Return [X, Y] of the center of cell containing provided text 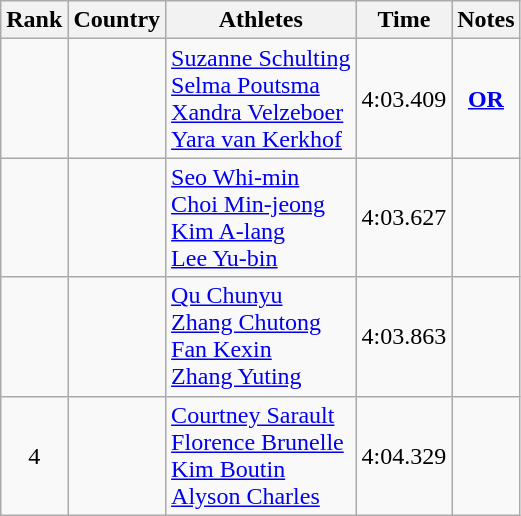
4:03.409 [404, 98]
4:03.863 [404, 336]
Country [117, 20]
Notes [486, 20]
Athletes [261, 20]
Qu ChunyuZhang ChutongFan KexinZhang Yuting [261, 336]
4:04.329 [404, 456]
4 [34, 456]
Time [404, 20]
Seo Whi-minChoi Min-jeongKim A-langLee Yu-bin [261, 218]
Rank [34, 20]
4:03.627 [404, 218]
OR [486, 98]
Suzanne SchultingSelma PoutsmaXandra VelzeboerYara van Kerkhof [261, 98]
Courtney SaraultFlorence BrunelleKim BoutinAlyson Charles [261, 456]
